Detect which cell encompasses the target text, then output its [x, y] center coordinate. 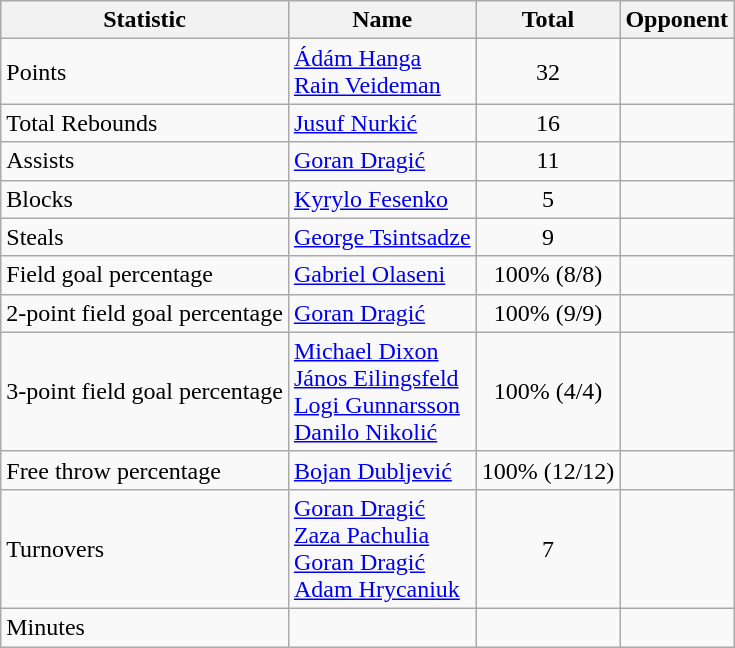
32 [548, 72]
Name [382, 20]
Goran Dragić Zaza Pachulia Goran Dragić Adam Hrycaniuk [382, 548]
Opponent [677, 20]
Steals [145, 237]
Minutes [145, 627]
Blocks [145, 199]
Points [145, 72]
100% (9/9) [548, 313]
3-point field goal percentage [145, 392]
George Tsintsadze [382, 237]
Turnovers [145, 548]
11 [548, 161]
Statistic [145, 20]
2-point field goal percentage [145, 313]
5 [548, 199]
Gabriel Olaseni [382, 275]
Bojan Dubljević [382, 470]
Field goal percentage [145, 275]
Free throw percentage [145, 470]
Kyrylo Fesenko [382, 199]
Michael Dixon János Eilingsfeld Logi Gunnarsson Danilo Nikolić [382, 392]
Total [548, 20]
100% (12/12) [548, 470]
Jusuf Nurkić [382, 123]
100% (8/8) [548, 275]
Assists [145, 161]
9 [548, 237]
16 [548, 123]
7 [548, 548]
Total Rebounds [145, 123]
100% (4/4) [548, 392]
Ádám Hanga Rain Veideman [382, 72]
